Return the (x, y) coordinate for the center point of the cell that contains the specified text.  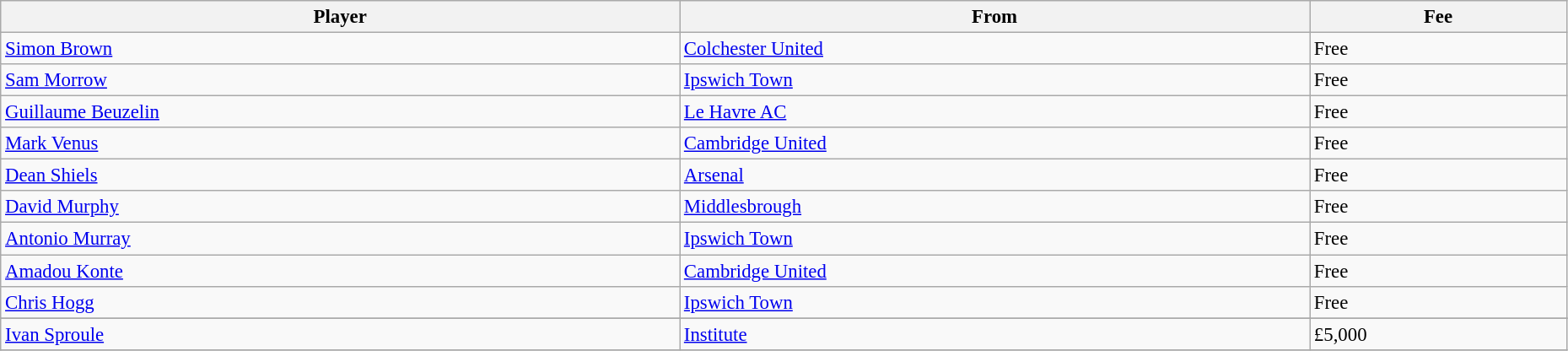
Dean Shiels (341, 175)
Chris Hogg (341, 302)
Institute (995, 334)
Arsenal (995, 175)
Middlesbrough (995, 207)
From (995, 17)
Fee (1439, 17)
Colchester United (995, 49)
Antonio Murray (341, 239)
Ivan Sproule (341, 334)
Amadou Konte (341, 271)
David Murphy (341, 207)
Guillaume Beuzelin (341, 112)
Sam Morrow (341, 80)
Le Havre AC (995, 112)
£5,000 (1439, 334)
Simon Brown (341, 49)
Player (341, 17)
Mark Venus (341, 143)
